Capture the cell that displays the provided text and extract its [X, Y] central coordinate. 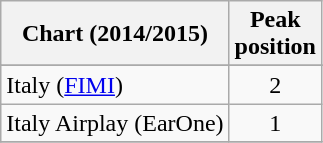
1 [275, 123]
Chart (2014/2015) [115, 34]
Italy (FIMI) [115, 85]
2 [275, 85]
Italy Airplay (EarOne) [115, 123]
Peakposition [275, 34]
